Scan for the cell matching the given text and deliver its (X, Y) coordinate at center. 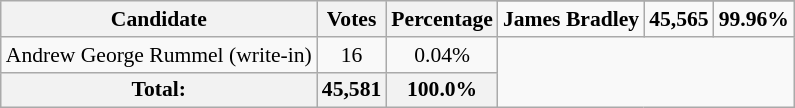
16 (352, 55)
Andrew George Rummel (write-in) (159, 55)
100.0% (442, 90)
0.04% (442, 55)
Candidate (159, 19)
James Bradley (571, 19)
Votes (352, 19)
45,565 (678, 19)
99.96% (754, 19)
Percentage (442, 19)
Total: (159, 90)
45,581 (352, 90)
